Determine the (x, y) coordinate at the center of the cell enclosing the given text.  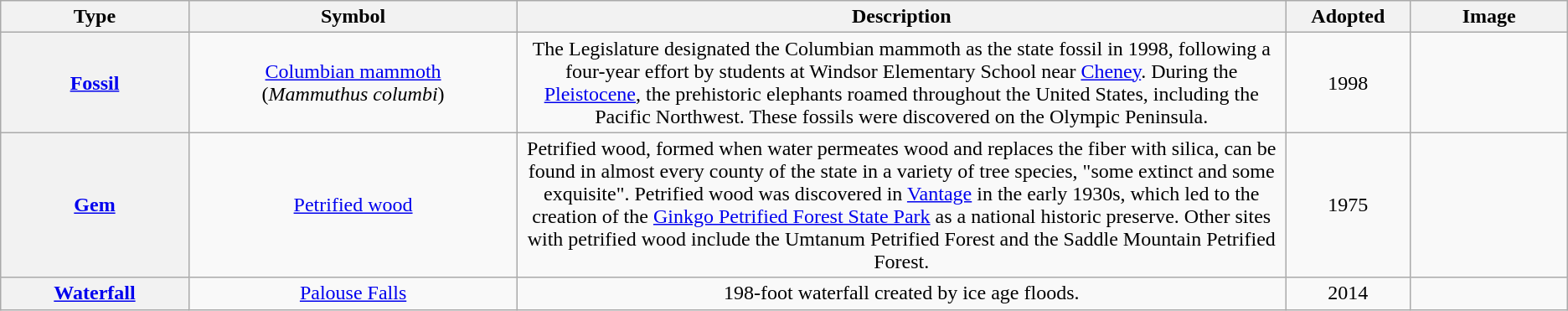
Columbian mammoth(Mammuthus columbi) (353, 82)
Image (1489, 17)
Waterfall (95, 293)
Type (95, 17)
Description (901, 17)
Adopted (1349, 17)
1975 (1349, 205)
Palouse Falls (353, 293)
198-foot waterfall created by ice age floods. (901, 293)
1998 (1349, 82)
Gem (95, 205)
2014 (1349, 293)
Petrified wood (353, 205)
Symbol (353, 17)
Fossil (95, 82)
